Identify which cell holds the provided text, then report its [x, y] central coordinate. 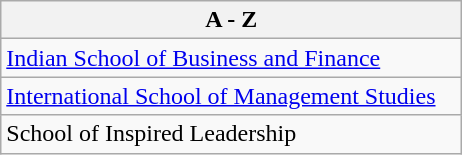
International School of Management Studies [232, 96]
A - Z [232, 20]
Indian School of Business and Finance [232, 58]
School of Inspired Leadership [232, 134]
